Return (x, y) of the center of cell containing provided text 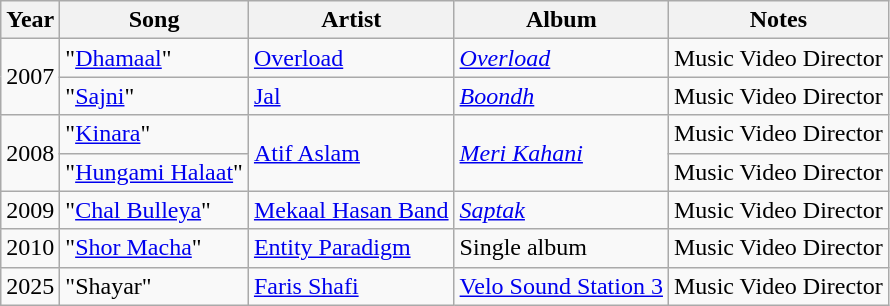
Entity Paradigm (351, 248)
"Kinara" (154, 134)
2025 (30, 286)
"Chal Bulleya" (154, 210)
"Sajni" (154, 96)
Jal (351, 96)
Saptak (561, 210)
Single album (561, 248)
2009 (30, 210)
Album (561, 20)
Boondh (561, 96)
Velo Sound Station 3 (561, 286)
2007 (30, 77)
Artist (351, 20)
"Dhamaal" (154, 58)
Faris Shafi (351, 286)
Atif Aslam (351, 153)
Year (30, 20)
Meri Kahani (561, 153)
2010 (30, 248)
"Hungami Halaat" (154, 172)
2008 (30, 153)
Mekaal Hasan Band (351, 210)
"Shayar" (154, 286)
Notes (778, 20)
Song (154, 20)
"Shor Macha" (154, 248)
